Return the [x, y] coordinate for the center point of the cell that contains the specified text.  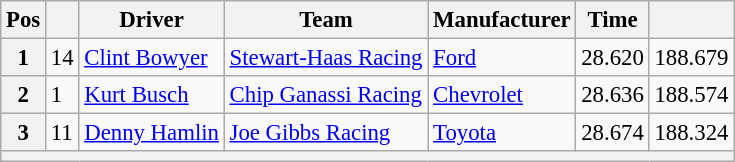
28.636 [612, 95]
Stewart-Haas Racing [326, 58]
Team [326, 20]
Ford [502, 58]
Driver [152, 20]
2 [24, 95]
188.324 [692, 133]
3 [24, 133]
188.574 [692, 95]
Manufacturer [502, 20]
Chip Ganassi Racing [326, 95]
14 [62, 58]
Kurt Busch [152, 95]
Denny Hamlin [152, 133]
11 [62, 133]
Time [612, 20]
Joe Gibbs Racing [326, 133]
Clint Bowyer [152, 58]
28.674 [612, 133]
188.679 [692, 58]
28.620 [612, 58]
Chevrolet [502, 95]
Toyota [502, 133]
Pos [24, 20]
